Determine the [x, y] coordinate at the center of the cell enclosing the given text.  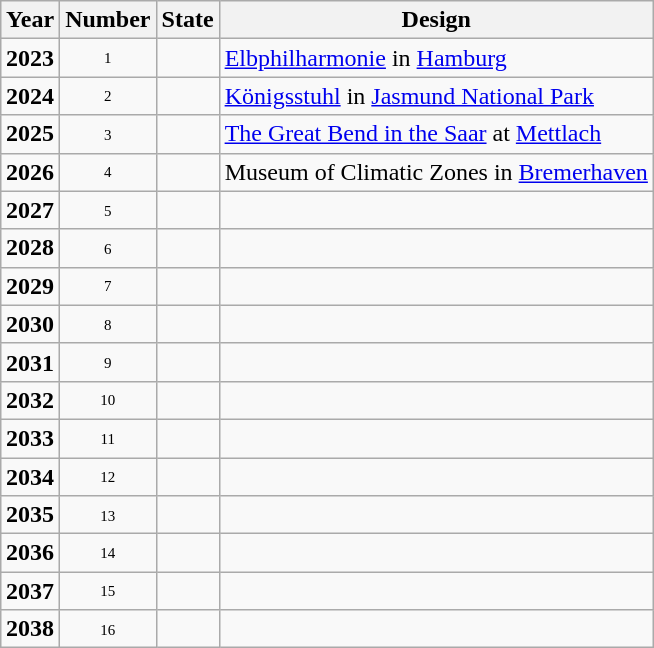
2 [108, 96]
Königsstuhl in Jasmund National Park [436, 96]
5 [108, 210]
2023 [30, 58]
2033 [30, 438]
15 [108, 591]
2035 [30, 515]
2027 [30, 210]
16 [108, 629]
Design [436, 20]
2025 [30, 134]
1 [108, 58]
2034 [30, 477]
11 [108, 438]
2026 [30, 172]
2031 [30, 362]
7 [108, 286]
13 [108, 515]
2038 [30, 629]
3 [108, 134]
6 [108, 248]
State [188, 20]
2029 [30, 286]
10 [108, 400]
The Great Bend in the Saar at Mettlach [436, 134]
2037 [30, 591]
Year [30, 20]
2030 [30, 324]
2028 [30, 248]
8 [108, 324]
2032 [30, 400]
12 [108, 477]
9 [108, 362]
2036 [30, 553]
14 [108, 553]
Museum of Climatic Zones in Bremerhaven [436, 172]
4 [108, 172]
Elbphilharmonie in Hamburg [436, 58]
2024 [30, 96]
Number [108, 20]
